Return [x, y] of the center of cell containing provided text 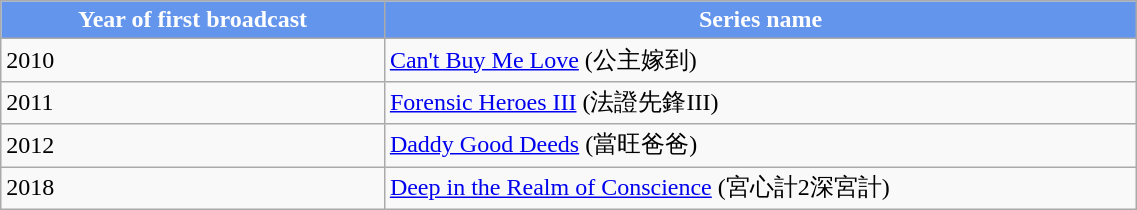
Year of first broadcast [193, 20]
Series name [760, 20]
Can't Buy Me Love (公主嫁到) [760, 60]
2018 [193, 188]
2010 [193, 60]
Daddy Good Deeds (當旺爸爸) [760, 146]
Forensic Heroes III (法證先鋒III) [760, 102]
Deep in the Realm of Conscience (宮心計2深宮計) [760, 188]
2012 [193, 146]
2011 [193, 102]
